For the text-containing cell, return its midpoint in [X, Y] coordinate format. 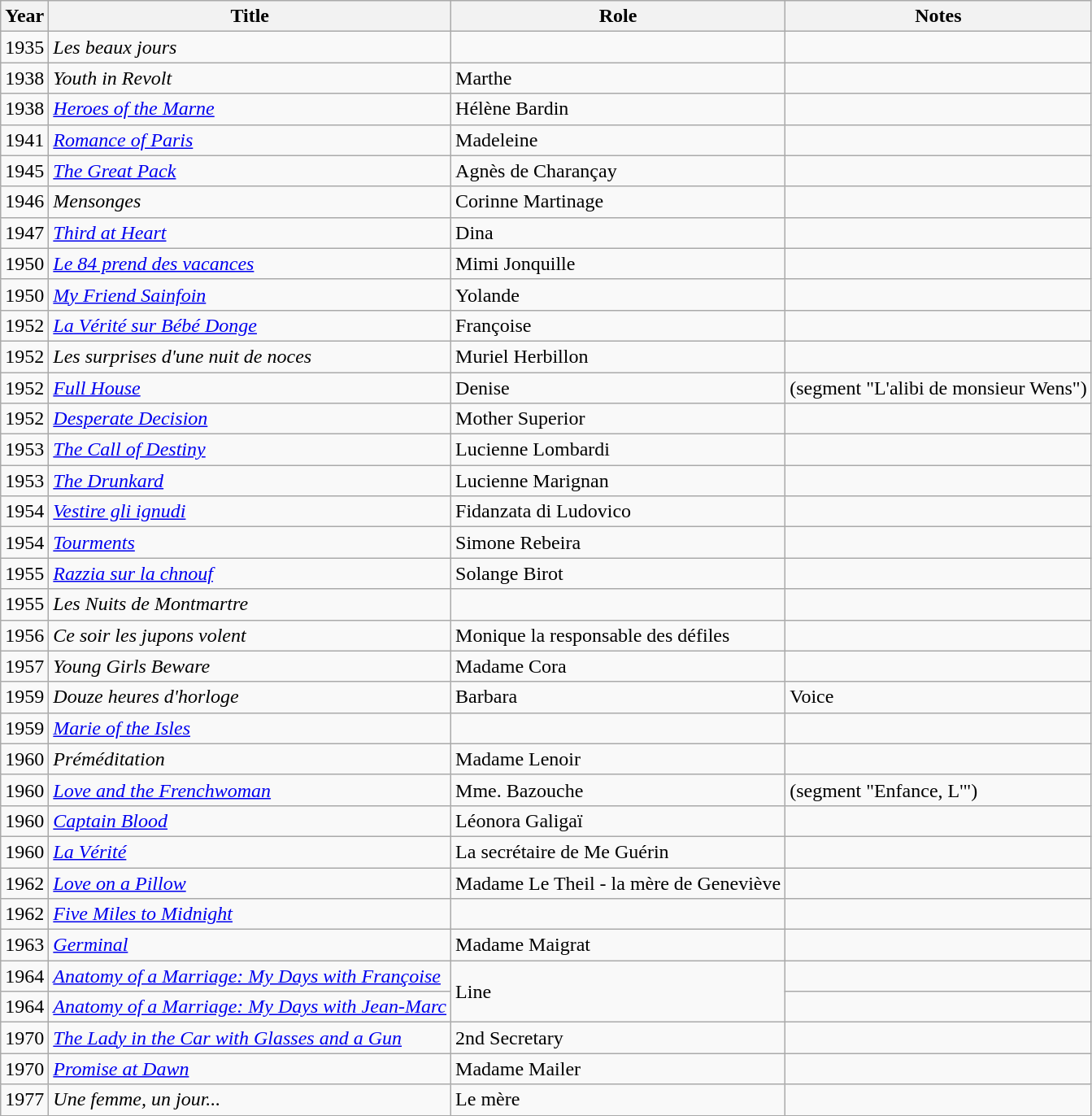
Madame Maigrat [618, 945]
Love on a Pillow [250, 883]
The Lady in the Car with Glasses and a Gun [250, 1038]
The Drunkard [250, 481]
Role [618, 16]
Une femme, un jour... [250, 1100]
Dina [618, 233]
Douze heures d'horloge [250, 697]
Solange Birot [618, 573]
1935 [24, 47]
Madeleine [618, 140]
Denise [618, 388]
Léonora Galigaï [618, 821]
Fidanzata di Ludovico [618, 512]
Title [250, 16]
Mimi Jonquille [618, 264]
The Great Pack [250, 171]
Ce soir les jupons volent [250, 635]
(segment "L'alibi de monsieur Wens") [938, 388]
Voice [938, 697]
Les beaux jours [250, 47]
Monique la responsable des défiles [618, 635]
La Vérité sur Bébé Donge [250, 325]
Le mère [618, 1100]
Lucienne Lombardi [618, 450]
1977 [24, 1100]
1956 [24, 635]
(segment "Enfance, L'") [938, 790]
Les surprises d'une nuit de noces [250, 356]
Madame Cora [618, 666]
Mensonges [250, 202]
Agnès de Charançay [618, 171]
Vestire gli ignudi [250, 512]
Yolande [618, 294]
2nd Secretary [618, 1038]
Love and the Frenchwoman [250, 790]
Line [618, 992]
My Friend Sainfoin [250, 294]
Madame Le Theil - la mère de Geneviève [618, 883]
Lucienne Marignan [618, 481]
Préméditation [250, 759]
Tourments [250, 543]
Full House [250, 388]
Captain Blood [250, 821]
Razzia sur la chnouf [250, 573]
Youth in Revolt [250, 78]
Romance of Paris [250, 140]
Simone Rebeira [618, 543]
Young Girls Beware [250, 666]
Third at Heart [250, 233]
Germinal [250, 945]
Anatomy of a Marriage: My Days with Jean-Marc [250, 1007]
Madame Mailer [618, 1069]
Marthe [618, 78]
Le 84 prend des vacances [250, 264]
Anatomy of a Marriage: My Days with Françoise [250, 976]
Hélène Bardin [618, 109]
La Vérité [250, 852]
Françoise [618, 325]
Heroes of the Marne [250, 109]
1941 [24, 140]
Promise at Dawn [250, 1069]
La secrétaire de Me Guérin [618, 852]
Barbara [618, 697]
Mother Superior [618, 419]
Desperate Decision [250, 419]
The Call of Destiny [250, 450]
Year [24, 16]
Les Nuits de Montmartre [250, 604]
Madame Lenoir [618, 759]
Mme. Bazouche [618, 790]
1947 [24, 233]
Muriel Herbillon [618, 356]
Five Miles to Midnight [250, 914]
1946 [24, 202]
Marie of the Isles [250, 728]
Corinne Martinage [618, 202]
1957 [24, 666]
1945 [24, 171]
Notes [938, 16]
1963 [24, 945]
